Identify which cell holds the provided text, then report its (X, Y) central coordinate. 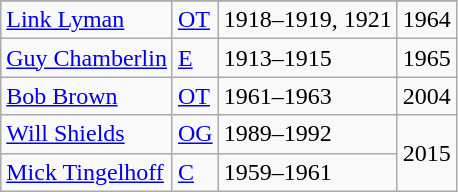
Guy Chamberlin (87, 58)
C (195, 172)
2015 (426, 153)
2004 (426, 96)
Mick Tingelhoff (87, 172)
OG (195, 134)
1959–1961 (308, 172)
1913–1915 (308, 58)
1964 (426, 20)
1989–1992 (308, 134)
Bob Brown (87, 96)
1918–1919, 1921 (308, 20)
Will Shields (87, 134)
Link Lyman (87, 20)
1965 (426, 58)
1961–1963 (308, 96)
E (195, 58)
